Capture the cell that displays the provided text and extract its [x, y] central coordinate. 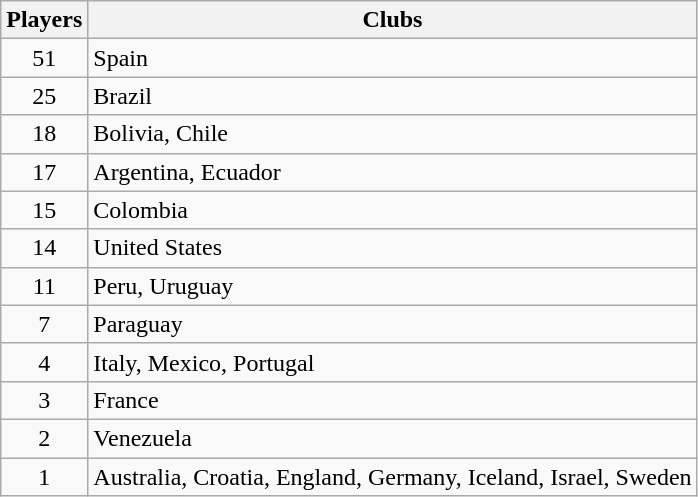
25 [44, 96]
17 [44, 172]
Colombia [392, 210]
Venezuela [392, 438]
15 [44, 210]
Spain [392, 58]
Argentina, Ecuador [392, 172]
7 [44, 324]
United States [392, 248]
4 [44, 362]
51 [44, 58]
Peru, Uruguay [392, 286]
Italy, Mexico, Portugal [392, 362]
France [392, 400]
Australia, Croatia, England, Germany, Iceland, Israel, Sweden [392, 477]
3 [44, 400]
Bolivia, Chile [392, 134]
14 [44, 248]
Paraguay [392, 324]
Brazil [392, 96]
18 [44, 134]
1 [44, 477]
Clubs [392, 20]
Players [44, 20]
11 [44, 286]
2 [44, 438]
